For the text-containing cell, return its midpoint in [x, y] coordinate format. 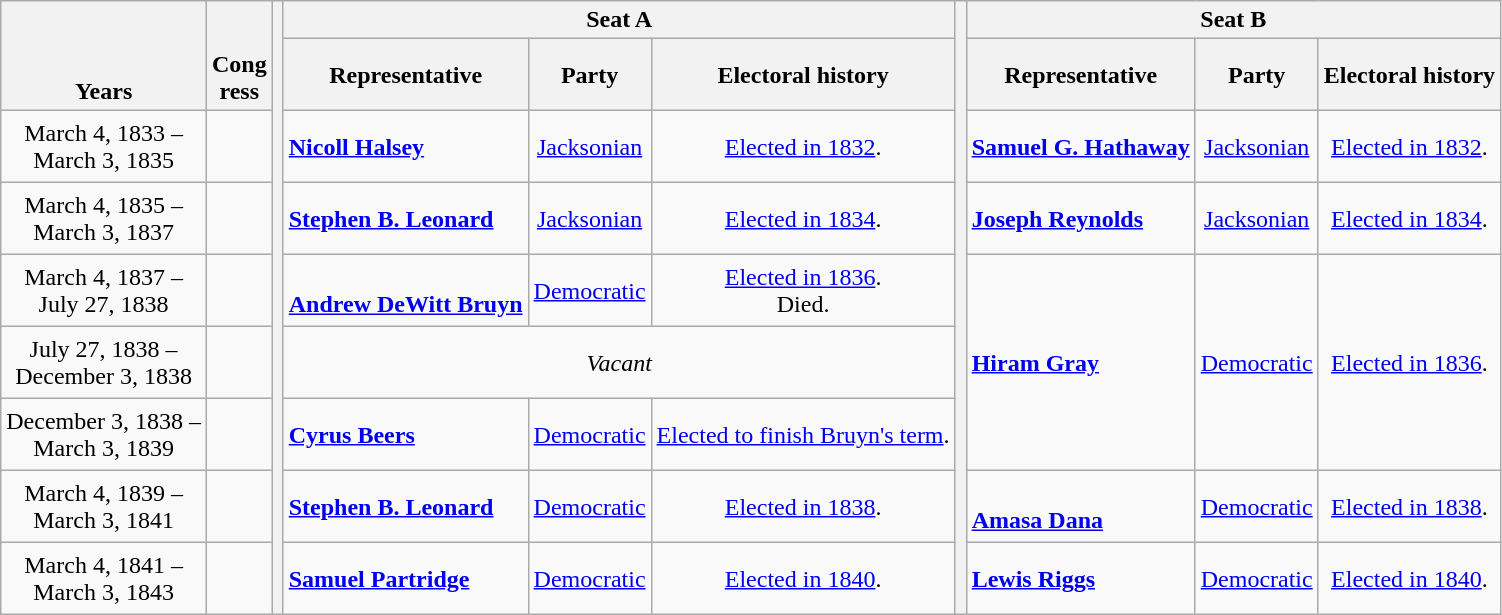
Nicoll Halsey [406, 147]
Cyrus Beers [406, 435]
July 27, 1838 –December 3, 1838 [104, 363]
Seat A [619, 20]
March 4, 1833 –March 3, 1835 [104, 147]
Andrew DeWitt Bruyn [406, 291]
Elected to finish Bruyn's term. [803, 435]
Elected in 1836.Died. [803, 291]
Vacant [619, 363]
December 3, 1838 –March 3, 1839 [104, 435]
Lewis Riggs [1080, 579]
Samuel Partridge [406, 579]
Amasa Dana [1080, 507]
Seat B [1233, 20]
Hiram Gray [1080, 363]
Congress [239, 56]
Samuel G. Hathaway [1080, 147]
Joseph Reynolds [1080, 219]
March 4, 1841 –March 3, 1843 [104, 579]
March 4, 1835 –March 3, 1837 [104, 219]
Elected in 1836. [1409, 363]
Years [104, 56]
March 4, 1837 –July 27, 1838 [104, 291]
March 4, 1839 –March 3, 1841 [104, 507]
